Output the (X, Y) coordinate of the center of the cell containing the given text.  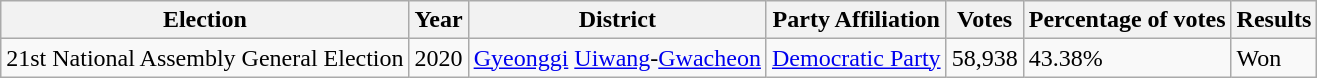
Gyeonggi Uiwang-Gwacheon (617, 58)
21st National Assembly General Election (205, 58)
Results (1274, 20)
Votes (984, 20)
Year (438, 20)
Party Affiliation (856, 20)
Election (205, 20)
43.38% (1127, 58)
District (617, 20)
2020 (438, 58)
Won (1274, 58)
Democratic Party (856, 58)
58,938 (984, 58)
Percentage of votes (1127, 20)
